Return (X, Y) of the center of cell containing provided text 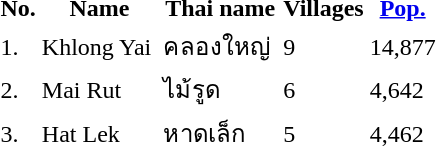
คลองใหญ่ (220, 46)
Mai Rut (99, 90)
Khlong Yai (99, 46)
9 (324, 46)
6 (324, 90)
ไม้รูด (220, 90)
